Return the [x, y] coordinate for the center point of the cell that contains the specified text.  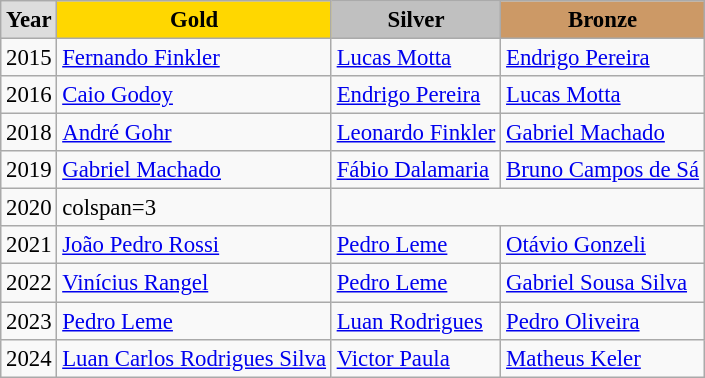
2021 [29, 245]
Gabriel Sousa Silva [603, 283]
2023 [29, 321]
Bronze [603, 20]
Year [29, 20]
Luan Rodrigues [416, 321]
2018 [29, 133]
Luan Carlos Rodrigues Silva [194, 358]
Gold [194, 20]
Fábio Dalamaria [416, 170]
2019 [29, 170]
2015 [29, 58]
Bruno Campos de Sá [603, 170]
2016 [29, 95]
João Pedro Rossi [194, 245]
Matheus Keler [603, 358]
Victor Paula [416, 358]
colspan=3 [194, 208]
2022 [29, 283]
Otávio Gonzeli [603, 245]
Leonardo Finkler [416, 133]
Fernando Finkler [194, 58]
2024 [29, 358]
Caio Godoy [194, 95]
André Gohr [194, 133]
2020 [29, 208]
Vinícius Rangel [194, 283]
Pedro Oliveira [603, 321]
Silver [416, 20]
